Determine the (x, y) coordinate at the center of the cell enclosing the given text.  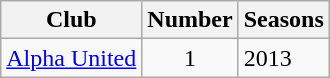
Number (190, 20)
1 (190, 58)
Alpha United (72, 58)
2013 (284, 58)
Seasons (284, 20)
Club (72, 20)
